Output the (x, y) coordinate of the center of the cell containing the given text.  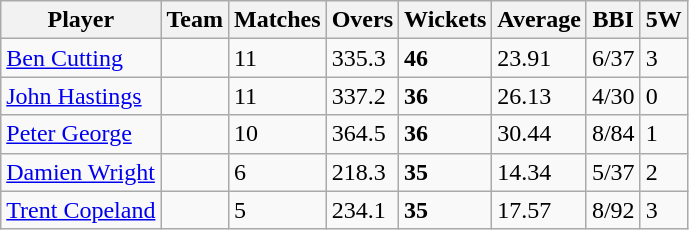
5 (277, 210)
23.91 (540, 58)
4/30 (613, 96)
1 (664, 134)
Team (195, 20)
6 (277, 172)
8/84 (613, 134)
364.5 (362, 134)
Ben Cutting (81, 58)
BBI (613, 20)
30.44 (540, 134)
14.34 (540, 172)
Average (540, 20)
John Hastings (81, 96)
Trent Copeland (81, 210)
Overs (362, 20)
5/37 (613, 172)
17.57 (540, 210)
335.3 (362, 58)
218.3 (362, 172)
46 (446, 58)
234.1 (362, 210)
6/37 (613, 58)
337.2 (362, 96)
26.13 (540, 96)
Wickets (446, 20)
2 (664, 172)
Player (81, 20)
Matches (277, 20)
10 (277, 134)
5W (664, 20)
0 (664, 96)
Damien Wright (81, 172)
Peter George (81, 134)
8/92 (613, 210)
